Detect which cell encompasses the target text, then output its (x, y) center coordinate. 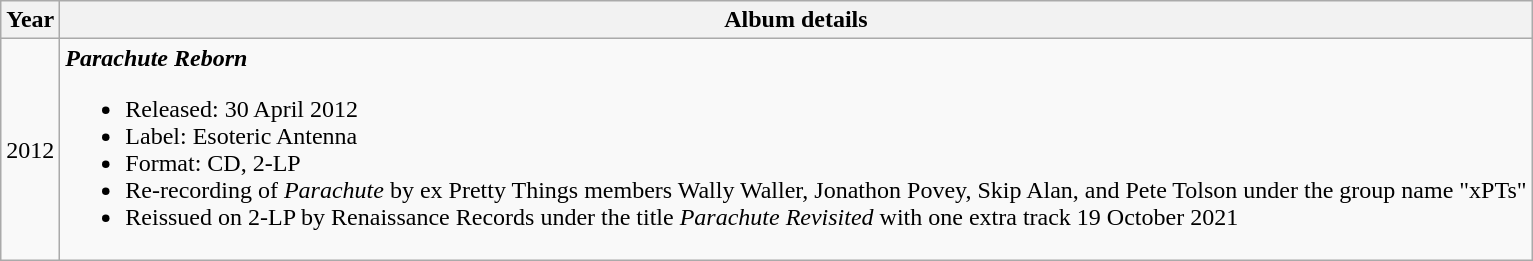
Year (30, 20)
2012 (30, 150)
Album details (796, 20)
